Scan for the cell matching the given text and deliver its (x, y) coordinate at center. 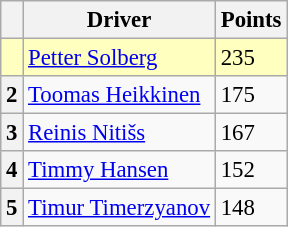
2 (12, 95)
152 (250, 170)
Petter Solberg (120, 58)
175 (250, 95)
Timmy Hansen (120, 170)
Toomas Heikkinen (120, 95)
5 (12, 208)
Driver (120, 20)
167 (250, 133)
148 (250, 208)
Points (250, 20)
4 (12, 170)
Reinis Nitišs (120, 133)
Timur Timerzyanov (120, 208)
3 (12, 133)
235 (250, 58)
